Detect which cell encompasses the target text, then output its [X, Y] center coordinate. 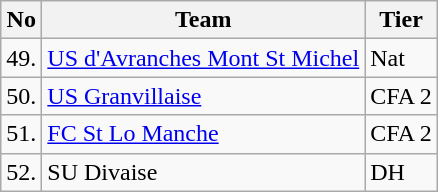
Nat [402, 58]
49. [22, 58]
FC St Lo Manche [204, 134]
Tier [402, 20]
No [22, 20]
52. [22, 172]
US Granvillaise [204, 96]
50. [22, 96]
DH [402, 172]
SU Divaise [204, 172]
US d'Avranches Mont St Michel [204, 58]
Team [204, 20]
51. [22, 134]
